Extract the [x, y] coordinate from the center of the cell holding the provided text.  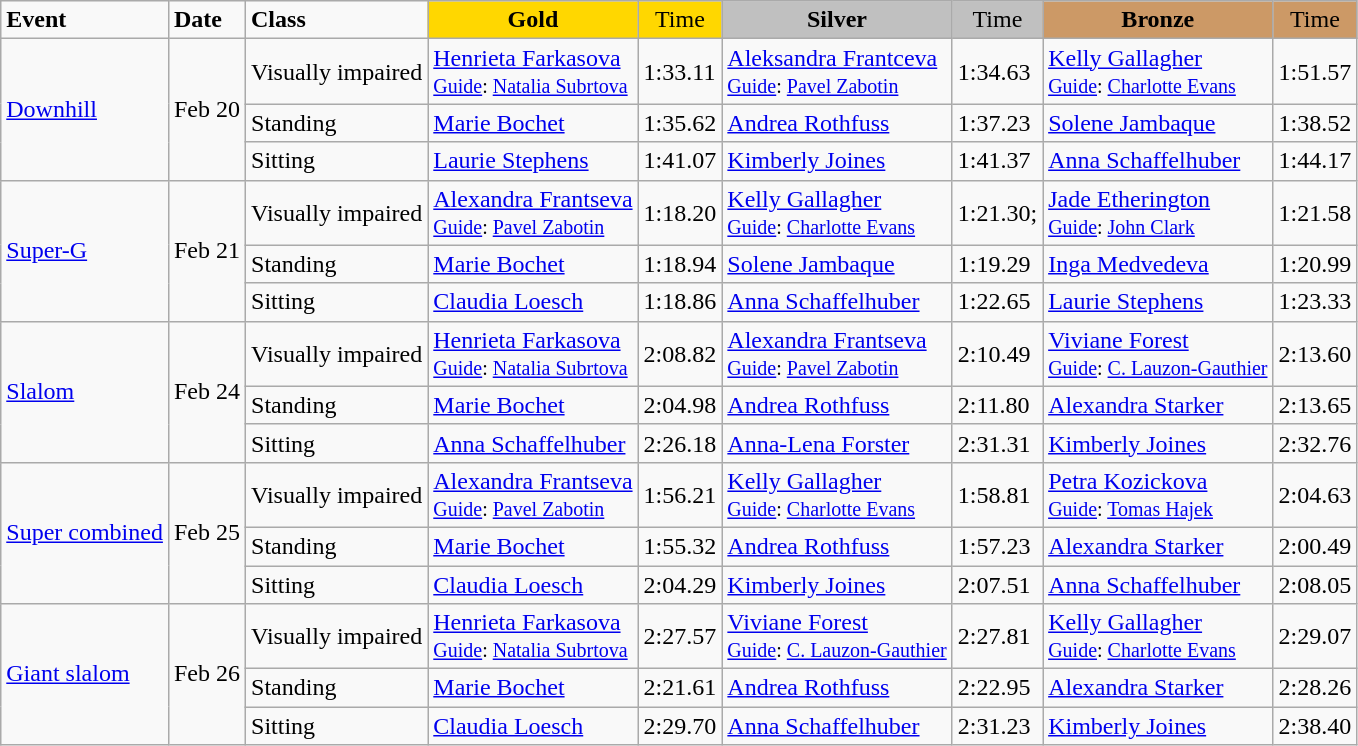
Anna-Lena Forster [837, 443]
2:32.76 [1315, 443]
1:58.81 [997, 494]
Feb 24 [206, 392]
2:29.07 [1315, 636]
1:55.32 [680, 546]
2:04.63 [1315, 494]
Super-G [85, 250]
2:08.05 [1315, 585]
2:08.82 [680, 354]
1:34.63 [997, 72]
1:51.57 [1315, 72]
1:41.37 [997, 161]
1:20.99 [1315, 264]
Slalom [85, 392]
Bronze [1158, 20]
2:22.95 [997, 688]
1:44.17 [1315, 161]
Downhill [85, 110]
Super combined [85, 532]
2:21.61 [680, 688]
2:11.80 [997, 405]
1:18.86 [680, 302]
1:38.52 [1315, 123]
1:57.23 [997, 546]
2:04.29 [680, 585]
1:37.23 [997, 123]
1:23.33 [1315, 302]
1:41.07 [680, 161]
Feb 21 [206, 250]
2:26.18 [680, 443]
2:10.49 [997, 354]
2:07.51 [997, 585]
2:27.81 [997, 636]
Aleksandra FrantcevaGuide: Pavel Zabotin [837, 72]
2:00.49 [1315, 546]
Feb 25 [206, 532]
1:21.58 [1315, 212]
1:35.62 [680, 123]
Gold [533, 20]
Event [85, 20]
Silver [837, 20]
1:19.29 [997, 264]
2:31.31 [997, 443]
2:04.98 [680, 405]
1:22.65 [997, 302]
Giant slalom [85, 674]
2:13.65 [1315, 405]
1:33.11 [680, 72]
1:18.20 [680, 212]
Date [206, 20]
Petra KozickovaGuide: Tomas Hajek [1158, 494]
1:56.21 [680, 494]
1:18.94 [680, 264]
Class [337, 20]
Inga Medvedeva [1158, 264]
2:13.60 [1315, 354]
2:29.70 [680, 726]
1:21.30; [997, 212]
2:28.26 [1315, 688]
2:31.23 [997, 726]
2:38.40 [1315, 726]
Jade EtheringtonGuide: John Clark [1158, 212]
Feb 26 [206, 674]
2:27.57 [680, 636]
Feb 20 [206, 110]
